Capture the cell that displays the provided text and extract its (X, Y) central coordinate. 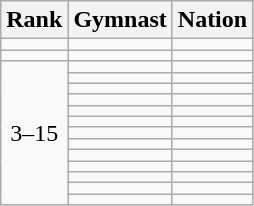
Rank (34, 20)
Gymnast (120, 20)
3–15 (34, 133)
Nation (212, 20)
